Return the (x, y) coordinate for the center point of the cell that contains the specified text.  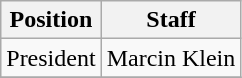
President (51, 58)
Position (51, 20)
Staff (171, 20)
Marcin Klein (171, 58)
